From the cell containing the given text, extract its center point as (x, y) coordinate. 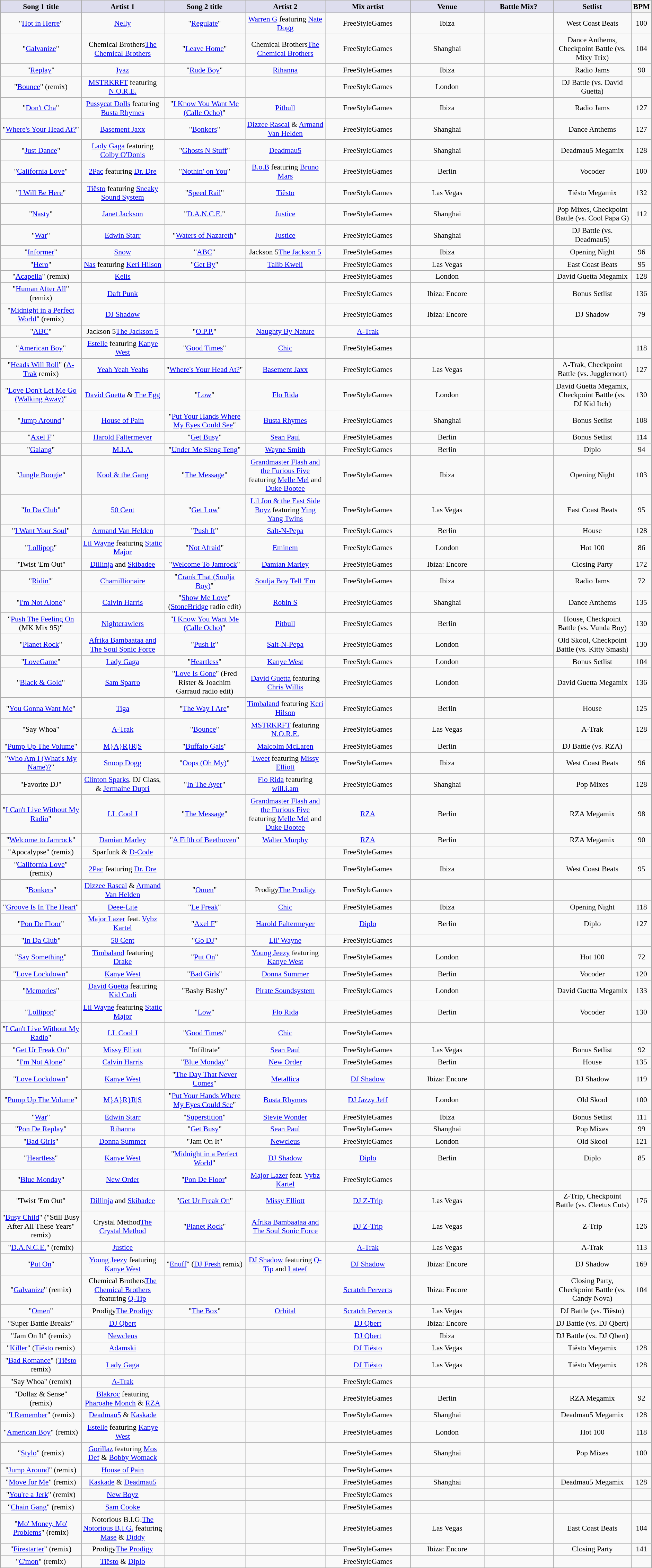
"Groove Is In The Heart" (41, 907)
Deadmau5 (285, 150)
BPM (642, 7)
Stevie Wonder (285, 1117)
Kelis (123, 277)
Lil Jon & the East Side Boyz featuring Ying Yang Twins (285, 509)
"Pon De Replay" (41, 1129)
"Oops (Oh My)" (204, 763)
"Bounce" (remix) (41, 87)
"Get By" (204, 264)
112 (642, 214)
"Crank That (Soulja Boy)" (204, 581)
"Busy Child" ("Still Busy After All These Years" remix) (41, 1226)
"Say Something" (41, 957)
133 (642, 991)
"Replay" (41, 70)
"Move for Me" (remix) (41, 1482)
Tiësto (285, 193)
"Killer" (Tiësto remix) (41, 1348)
"Buffalo Gals" (204, 746)
David Guetta & The Egg (123, 395)
132 (642, 193)
Nightcrawlers (123, 623)
David Guetta featuring Kid Cudi (123, 991)
125 (642, 708)
Iyaz (123, 70)
"Infiltrate" (204, 1050)
Timbaland featuring Drake (123, 957)
"You Gonna Want Me" (41, 708)
"Get Low" (204, 509)
Song 2 title (204, 7)
M.I.A. (123, 450)
Deadmau5 & Kaskade (123, 1415)
"Galang" (41, 450)
"Love Is Gone" (Fred Rister & Joachim Garraud radio edit) (204, 683)
Adamski (123, 1348)
"Firestarter" (remix) (41, 1549)
98 (642, 814)
86 (642, 548)
Walter Murphy (285, 840)
"Bashy Bashy" (204, 991)
"Ridin'" (41, 581)
"Nasty" (41, 214)
Sam Cooke (123, 1507)
A-Trak, Checkpoint Battle (vs. Jugglernort) (592, 369)
Nelly (123, 23)
"Regulate" (204, 23)
"Under Me Sleng Teng" (204, 450)
Soulja Boy Tell 'Em (285, 581)
141 (642, 1549)
108 (642, 420)
"Jam On It" (remix) (41, 1336)
85 (642, 1158)
"Chain Gang" (remix) (41, 1507)
"Speed Rail" (204, 193)
"American Boy" (41, 348)
David Guetta Megamix, Checkpoint Battle (vs. DJ Kid Itch) (592, 395)
Pussycat Dolls featuring Busta Rhymes (123, 108)
"Welcome To Jamrock" (204, 564)
"Rude Boy" (204, 70)
"California Love" (remix) (41, 869)
Chemical BrothersThe Chemical Brothers featuring Q-Tip (123, 1290)
House, Checkpoint Battle (vs. Vunda Boy) (592, 623)
"Acapella" (remix) (41, 277)
Old Skool, Checkpoint Battle (vs. Kitty Smash) (592, 645)
"Leave Home" (204, 49)
Tweet featuring Missy Elliott (285, 763)
119 (642, 1079)
DJ Battle (vs. Deadmau5) (592, 235)
"Apocalypse" (remix) (41, 852)
DJ Battle (vs. David Guetta) (592, 87)
Robin S (285, 602)
"Superstition" (204, 1117)
"Super Battle Breaks" (41, 1323)
Snoop Dogg (123, 763)
Sparfunk & D-Code (123, 852)
Blakroc featuring Pharoahe Monch & RZA (123, 1398)
"Midnight in a Perfect World" (remix) (41, 315)
"Don't Cha" (41, 108)
Battle Mix? (519, 7)
Deee-Lite (123, 907)
Lil' Wayne (285, 940)
"Not Afraid" (204, 548)
Armand Van Helden (123, 531)
Timbaland featuring Keri Hilson (285, 708)
New Boyz (123, 1495)
Malcolm McLaren (285, 746)
B.o.B featuring Bruno Mars (285, 171)
"Heads Will Roll" (A-Trak remix) (41, 369)
Tiësto & Diplo (123, 1562)
Metallica (285, 1079)
114 (642, 437)
Sam Sparro (123, 683)
"Mo' Money, Mo' Problems" (remix) (41, 1528)
Snow (123, 252)
Clinton Sparks, DJ Class, & Jermaine Dupri (123, 784)
Yeah Yeah Yeahs (123, 369)
"The Way I Are" (204, 708)
"O.P.P." (204, 331)
"Enuff" (DJ Fresh remix) (204, 1264)
"Human After All" (remix) (41, 293)
169 (642, 1264)
"Who Am I (What's My Name)?" (41, 763)
"Push The Feeling On (MK Mix 95)" (41, 623)
Z-Trip (592, 1226)
"LoveGame" (41, 661)
126 (642, 1226)
"Say Whoa" (41, 729)
"D.A.N.C.E." (204, 214)
"Just Dance" (41, 150)
Notorious B.I.G.The Notorious B.I.G. featuring Mase & Diddy (123, 1528)
David Guetta featuring Chris Willis (285, 683)
"I Will Be Here" (41, 193)
Talib Kweli (285, 264)
Kool & the Gang (123, 475)
Pirate Soundsystem (285, 991)
"Informer" (41, 252)
"In The Ayer" (204, 784)
Tiësto featuring Sneaky Sound System (123, 193)
DJ Battle (vs. RZA) (592, 746)
"D.A.N.C.E." (remix) (41, 1247)
Wayne Smith (285, 450)
"Bad Romance" (Tiësto remix) (41, 1365)
"Jump Around" (remix) (41, 1470)
"Ghosts N Stuff" (204, 150)
Artist 2 (285, 7)
"You're a Jerk" (remix) (41, 1495)
"Love Don't Let Me Go (Walking Away)" (41, 395)
"Jungle Boogie" (41, 475)
Setlist (592, 7)
"I Want Your Soul" (41, 531)
"I Remember" (remix) (41, 1415)
"American Boy" (remix) (41, 1432)
Lady Gaga featuring Colby O'Donis (123, 150)
Closing Party, Checkpoint Battle (vs. Candy Nova) (592, 1290)
Nas featuring Keri Hilson (123, 264)
Artist 1 (123, 7)
Z-Trip, Checkpoint Battle (vs. Cleetus Cuts) (592, 1201)
"The Day That Never Comes" (204, 1079)
Daft Punk (123, 293)
DJ Shadow featuring Q-Tip and Lateef (285, 1264)
"Waters of Nazareth" (204, 235)
Naughty By Nature (285, 331)
"Bounce" (204, 729)
DJ Battle (vs. Tiësto) (592, 1311)
Warren G featuring Nate Dogg (285, 23)
Janet Jackson (123, 214)
"Favorite DJ" (41, 784)
"Galvanize" (41, 49)
94 (642, 450)
99 (642, 1129)
111 (642, 1117)
"Galvanize" (remix) (41, 1290)
"The Box" (204, 1311)
"Midnight in a Perfect World" (204, 1158)
Pop Mixes, Checkpoint Battle (vs. Cool Papa G) (592, 214)
113 (642, 1247)
Orbital (285, 1311)
120 (642, 974)
Chamillionaire (123, 581)
Song 1 title (41, 7)
"Say Whoa" (remix) (41, 1382)
Flo Rida featuring will.i.am (285, 784)
Dance Anthems, Checkpoint Battle (vs. Mixy Trix) (592, 49)
Tiga (123, 708)
Kaskade & Deadmau5 (123, 1482)
"Nothin' on You" (204, 171)
"A Fifth of Beethoven" (204, 840)
DJ Jazzy Jeff (368, 1100)
176 (642, 1201)
"C'mon" (remix) (41, 1562)
121 (642, 1142)
Mix artist (368, 7)
"Memories" (41, 991)
Crystal MethodThe Crystal Method (123, 1226)
"Stylo" (remix) (41, 1453)
Gorillaz featuring Mos Def & Bobby Womack (123, 1453)
"Hero" (41, 264)
Eminem (285, 548)
79 (642, 315)
"Jam On It" (204, 1142)
103 (642, 475)
"Welcome to Jamrock" (41, 840)
"Dollaz & Sense" (remix) (41, 1398)
"Hot in Herre" (41, 23)
"Go DJ" (204, 940)
172 (642, 564)
"California Love" (41, 171)
"Show Me Love" (StoneBridge radio edit) (204, 602)
Venue (447, 7)
"Black & Gold" (41, 683)
"Le Freak" (204, 907)
"Jump Around" (41, 420)
